Detect which cell encompasses the target text, then output its (X, Y) center coordinate. 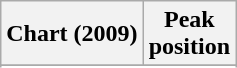
Peakposition (189, 34)
Chart (2009) (72, 34)
